Determine the (X, Y) coordinate at the center of the cell enclosing the given text.  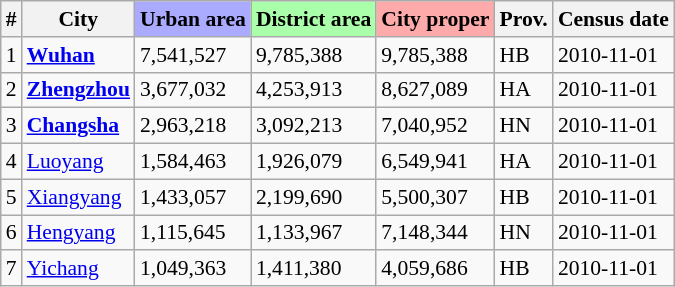
District area (314, 19)
5,500,307 (435, 197)
8,627,089 (435, 90)
Zhengzhou (78, 90)
1,926,079 (314, 162)
1,411,380 (314, 269)
Prov. (524, 19)
# (12, 19)
Changsha (78, 126)
Yichang (78, 269)
2,963,218 (193, 126)
5 (12, 197)
Xiangyang (78, 197)
1,049,363 (193, 269)
3 (12, 126)
1,433,057 (193, 197)
2 (12, 90)
7,541,527 (193, 55)
7 (12, 269)
7,148,344 (435, 233)
4,059,686 (435, 269)
1,115,645 (193, 233)
Wuhan (78, 55)
Urban area (193, 19)
4,253,913 (314, 90)
3,677,032 (193, 90)
City (78, 19)
7,040,952 (435, 126)
2,199,690 (314, 197)
Census date (614, 19)
City proper (435, 19)
1,584,463 (193, 162)
1,133,967 (314, 233)
3,092,213 (314, 126)
6 (12, 233)
Luoyang (78, 162)
6,549,941 (435, 162)
Hengyang (78, 233)
1 (12, 55)
4 (12, 162)
